Capture the cell that displays the provided text and extract its [X, Y] central coordinate. 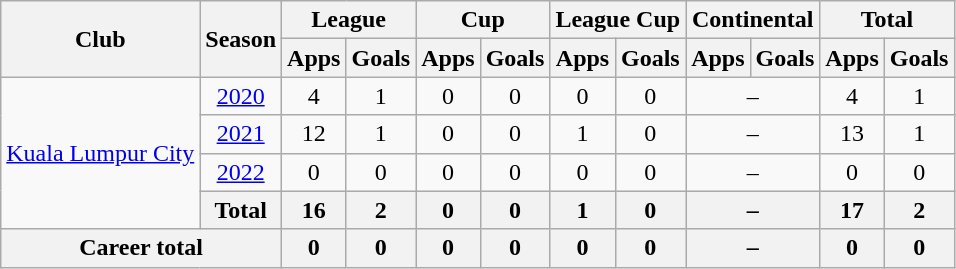
Kuala Lumpur City [100, 153]
2022 [241, 172]
16 [314, 210]
Career total [142, 248]
2021 [241, 134]
2020 [241, 96]
League Cup [618, 20]
Cup [483, 20]
Club [100, 39]
12 [314, 134]
Continental [753, 20]
13 [852, 134]
17 [852, 210]
Season [241, 39]
League [349, 20]
